Scan for the cell matching the given text and deliver its (x, y) coordinate at center. 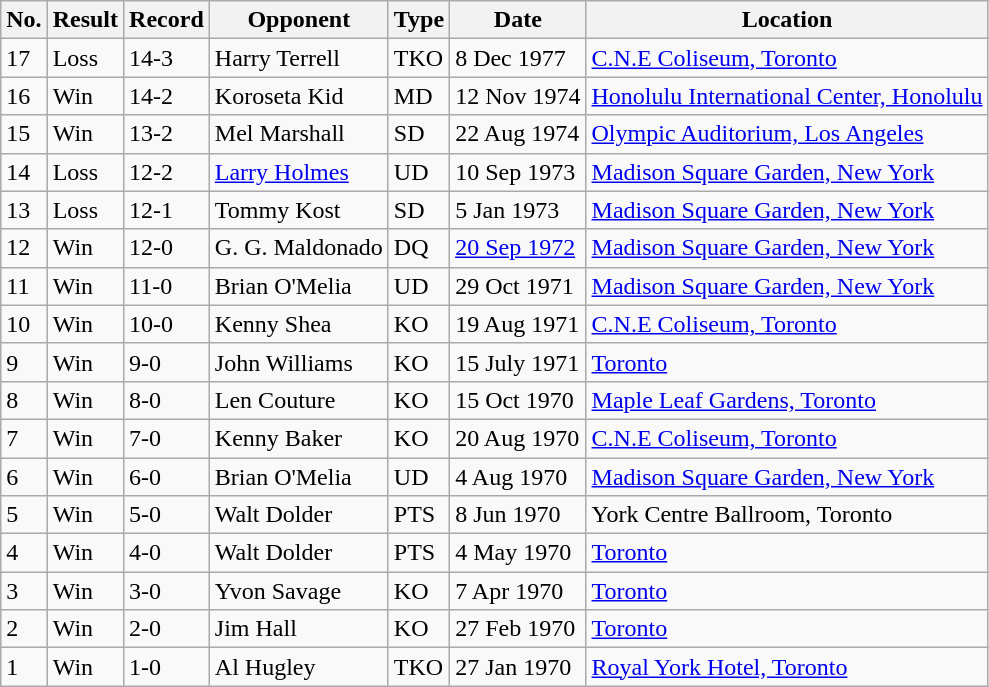
1-0 (167, 667)
20 Aug 1970 (518, 438)
10-0 (167, 324)
7 (24, 438)
15 July 1971 (518, 362)
Date (518, 20)
Opponent (298, 20)
6-0 (167, 477)
3 (24, 591)
Location (787, 20)
Maple Leaf Gardens, Toronto (787, 400)
12 (24, 248)
12-1 (167, 210)
Len Couture (298, 400)
Harry Terrell (298, 58)
8 Dec 1977 (518, 58)
3-0 (167, 591)
2 (24, 629)
John Williams (298, 362)
15 (24, 134)
14-3 (167, 58)
9-0 (167, 362)
Jim Hall (298, 629)
9 (24, 362)
Yvon Savage (298, 591)
15 Oct 1970 (518, 400)
10 Sep 1973 (518, 172)
Type (418, 20)
Kenny Shea (298, 324)
6 (24, 477)
G. G. Maldonado (298, 248)
12 Nov 1974 (518, 96)
8 Jun 1970 (518, 515)
27 Jan 1970 (518, 667)
Al Hugley (298, 667)
Larry Holmes (298, 172)
11 (24, 286)
29 Oct 1971 (518, 286)
4-0 (167, 553)
1 (24, 667)
York Centre Ballroom, Toronto (787, 515)
17 (24, 58)
Result (85, 20)
No. (24, 20)
14-2 (167, 96)
2-0 (167, 629)
13-2 (167, 134)
8 (24, 400)
10 (24, 324)
Royal York Hotel, Toronto (787, 667)
Honolulu International Center, Honolulu (787, 96)
7-0 (167, 438)
5 Jan 1973 (518, 210)
4 May 1970 (518, 553)
Record (167, 20)
14 (24, 172)
5-0 (167, 515)
4 (24, 553)
27 Feb 1970 (518, 629)
16 (24, 96)
12-0 (167, 248)
13 (24, 210)
20 Sep 1972 (518, 248)
MD (418, 96)
7 Apr 1970 (518, 591)
19 Aug 1971 (518, 324)
Olympic Auditorium, Los Angeles (787, 134)
4 Aug 1970 (518, 477)
12-2 (167, 172)
DQ (418, 248)
11-0 (167, 286)
Mel Marshall (298, 134)
22 Aug 1974 (518, 134)
8-0 (167, 400)
Koroseta Kid (298, 96)
5 (24, 515)
Tommy Kost (298, 210)
Kenny Baker (298, 438)
